Search for the cell housing the specified text and yield its [x, y] center coordinate. 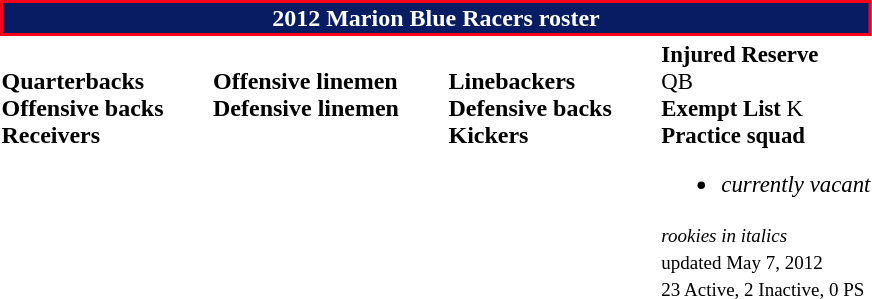
2012 Marion Blue Racers roster [436, 18]
